Extract the [x, y] coordinate from the center of the cell holding the provided text.  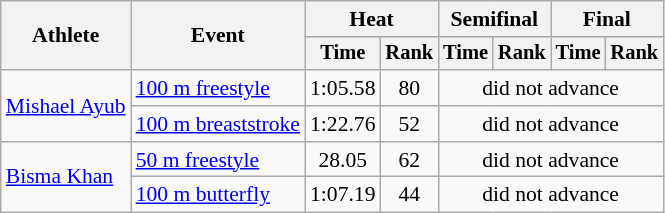
Event [218, 36]
100 m butterfly [218, 195]
1:07.19 [342, 195]
Semifinal [494, 19]
Bisma Khan [66, 178]
44 [410, 195]
100 m freestyle [218, 88]
52 [410, 124]
Athlete [66, 36]
1:05.58 [342, 88]
Mishael Ayub [66, 106]
1:22.76 [342, 124]
28.05 [342, 160]
100 m breaststroke [218, 124]
Heat [372, 19]
80 [410, 88]
Final [607, 19]
62 [410, 160]
50 m freestyle [218, 160]
